Locate the cell with the specified text and output its (X, Y) center coordinate. 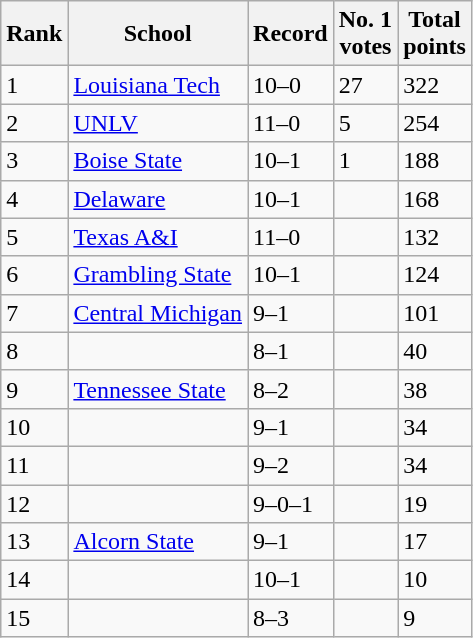
8 (34, 351)
15 (34, 618)
17 (435, 542)
School (158, 34)
322 (435, 85)
Record (291, 34)
8–2 (291, 389)
188 (435, 161)
7 (34, 313)
8–1 (291, 351)
Totalpoints (435, 34)
124 (435, 275)
6 (34, 275)
UNLV (158, 123)
2 (34, 123)
168 (435, 199)
4 (34, 199)
9–0–1 (291, 503)
Tennessee State (158, 389)
Alcorn State (158, 542)
Central Michigan (158, 313)
Rank (34, 34)
132 (435, 237)
8–3 (291, 618)
Louisiana Tech (158, 85)
40 (435, 351)
14 (34, 580)
No. 1votes (365, 34)
27 (365, 85)
Texas A&I (158, 237)
10–0 (291, 85)
Grambling State (158, 275)
101 (435, 313)
Boise State (158, 161)
9–2 (291, 465)
11 (34, 465)
3 (34, 161)
12 (34, 503)
13 (34, 542)
38 (435, 389)
254 (435, 123)
Delaware (158, 199)
19 (435, 503)
